Determine the (x, y) coordinate at the center of the cell enclosing the given text.  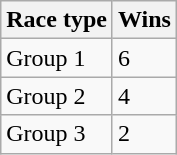
Wins (144, 20)
Group 1 (57, 58)
4 (144, 96)
6 (144, 58)
2 (144, 134)
Race type (57, 20)
Group 3 (57, 134)
Group 2 (57, 96)
